Extract the [X, Y] coordinate from the center of the cell holding the provided text.  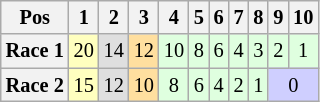
Pos [35, 17]
15 [84, 85]
5 [199, 17]
Race 2 [35, 85]
0 [293, 85]
20 [84, 51]
14 [114, 51]
9 [278, 17]
Race 1 [35, 51]
7 [239, 17]
